Find where the given text appears and provide that cell's center as [x, y] coordinate. 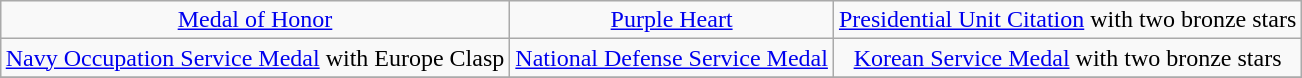
Purple Heart [672, 20]
Korean Service Medal with two bronze stars [1067, 58]
National Defense Service Medal [672, 58]
Medal of Honor [255, 20]
Navy Occupation Service Medal with Europe Clasp [255, 58]
Presidential Unit Citation with two bronze stars [1067, 20]
